Output the (X, Y) coordinate of the center of the cell containing the given text.  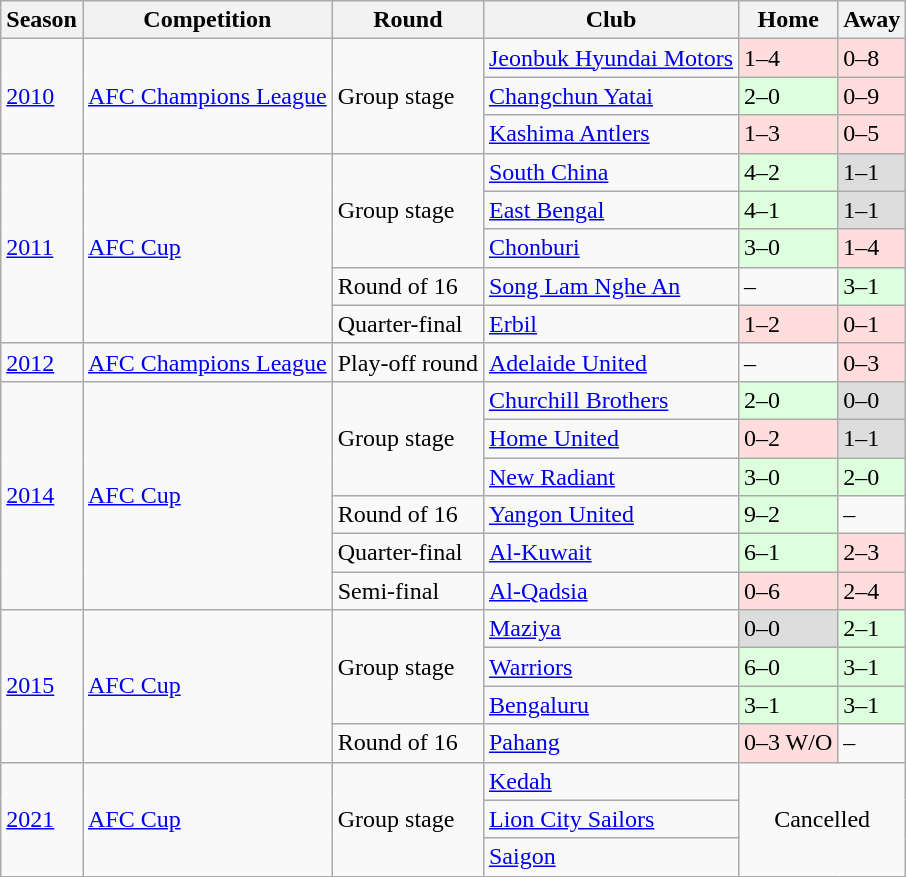
0–2 (788, 438)
0–9 (872, 96)
0–6 (788, 591)
0–1 (872, 324)
2–4 (872, 591)
Pahang (610, 743)
Saigon (610, 857)
Maziya (610, 629)
6–0 (788, 667)
2010 (42, 96)
New Radiant (610, 477)
Song Lam Nghe An (610, 286)
2–1 (872, 629)
Kedah (610, 781)
2014 (42, 495)
1–3 (788, 134)
0–3 (872, 362)
Competition (207, 20)
Play-off round (408, 362)
Kashima Antlers (610, 134)
Churchill Brothers (610, 400)
2–3 (872, 553)
4–2 (788, 172)
Away (872, 20)
Erbil (610, 324)
Club (610, 20)
0–3 W/O (788, 743)
East Bengal (610, 210)
2012 (42, 362)
0–8 (872, 58)
0–5 (872, 134)
9–2 (788, 515)
Al-Kuwait (610, 553)
Adelaide United (610, 362)
Yangon United (610, 515)
Cancelled (822, 819)
Lion City Sailors (610, 819)
Semi-final (408, 591)
4–1 (788, 210)
2021 (42, 819)
6–1 (788, 553)
Home United (610, 438)
2011 (42, 248)
1–2 (788, 324)
Round (408, 20)
Chonburi (610, 248)
Season (42, 20)
South China (610, 172)
Changchun Yatai (610, 96)
2015 (42, 686)
Al-Qadsia (610, 591)
Bengaluru (610, 705)
Home (788, 20)
Warriors (610, 667)
Jeonbuk Hyundai Motors (610, 58)
